Identify which cell holds the provided text, then report its (X, Y) central coordinate. 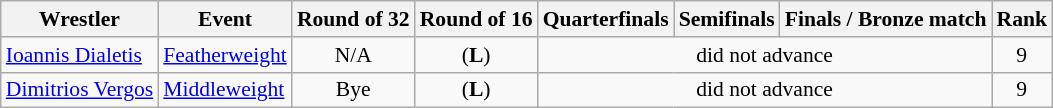
N/A (354, 55)
Finals / Bronze match (886, 19)
Featherweight (225, 55)
Bye (354, 90)
Round of 32 (354, 19)
Ioannis Dialetis (80, 55)
Quarterfinals (606, 19)
Wrestler (80, 19)
Event (225, 19)
Dimitrios Vergos (80, 90)
Rank (1022, 19)
Semifinals (727, 19)
Round of 16 (476, 19)
Middleweight (225, 90)
